Extract the (X, Y) coordinate from the center of the cell holding the provided text.  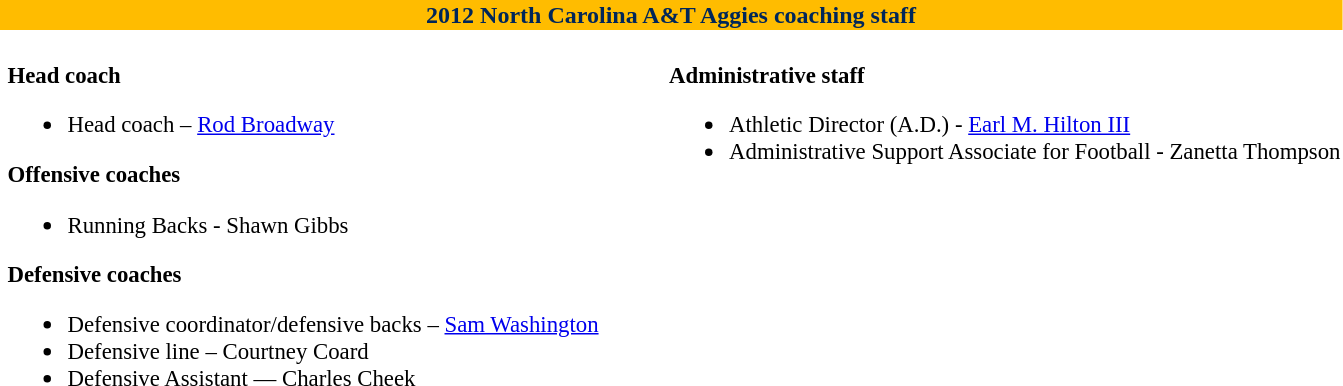
2012 North Carolina A&T Aggies coaching staff (671, 15)
